For the text-containing cell, return its midpoint in (x, y) coordinate format. 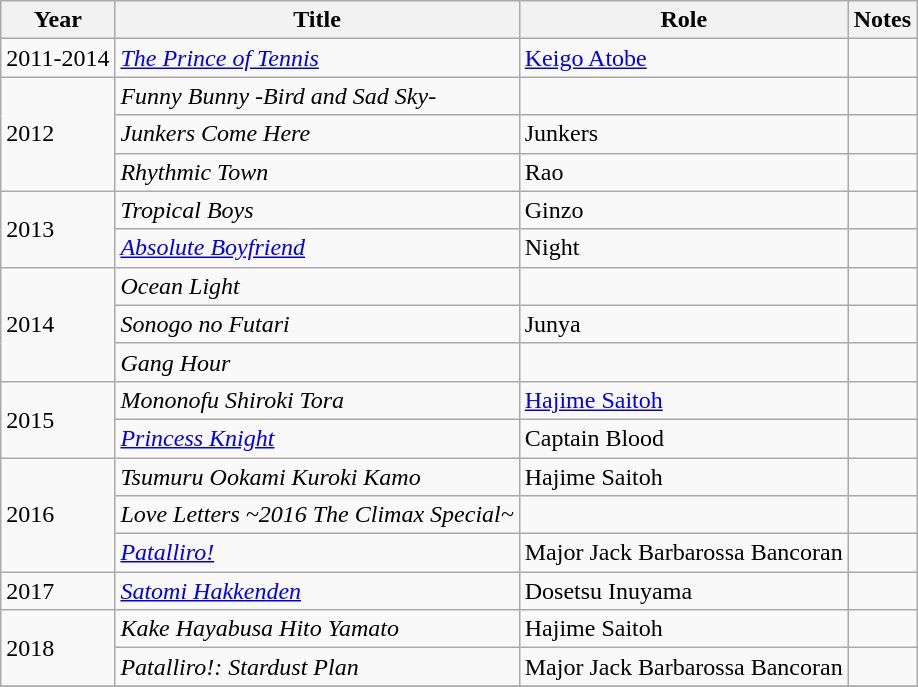
Dosetsu Inuyama (684, 591)
Love Letters ~2016 The Climax Special~ (317, 515)
Funny Bunny -Bird and Sad Sky- (317, 96)
Ocean Light (317, 286)
Night (684, 248)
Rao (684, 172)
Rhythmic Town (317, 172)
2013 (58, 229)
Role (684, 20)
Junkers (684, 134)
Year (58, 20)
2014 (58, 324)
Captain Blood (684, 438)
Junya (684, 324)
Keigo Atobe (684, 58)
Gang Hour (317, 362)
Absolute Boyfriend (317, 248)
Mononofu Shiroki Tora (317, 400)
Notes (882, 20)
2015 (58, 419)
2018 (58, 648)
Satomi Hakkenden (317, 591)
Princess Knight (317, 438)
2016 (58, 515)
2017 (58, 591)
Title (317, 20)
Sonogo no Futari (317, 324)
Tropical Boys (317, 210)
Patalliro!: Stardust Plan (317, 667)
Tsumuru Ookami Kuroki Kamo (317, 477)
Junkers Come Here (317, 134)
Ginzo (684, 210)
2012 (58, 134)
Kake Hayabusa Hito Yamato (317, 629)
Patalliro! (317, 553)
2011-2014 (58, 58)
The Prince of Tennis (317, 58)
